Detect which cell encompasses the target text, then output its [X, Y] center coordinate. 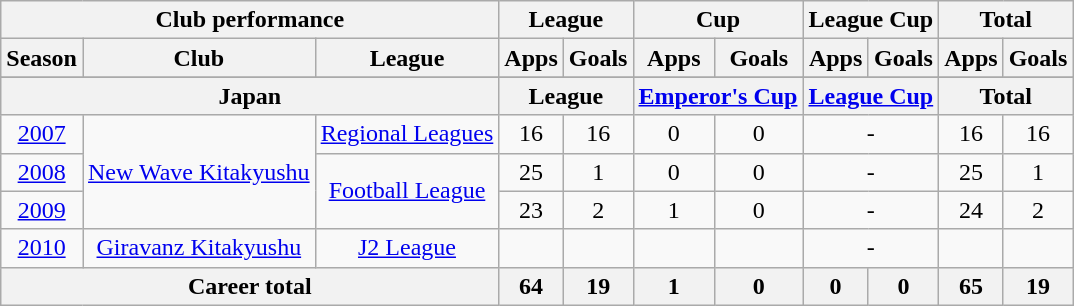
Club performance [250, 20]
2009 [42, 210]
Emperor's Cup [718, 96]
Season [42, 58]
J2 League [407, 248]
2008 [42, 172]
64 [531, 286]
Club [198, 58]
Regional Leagues [407, 134]
23 [531, 210]
Career total [250, 286]
Giravanz Kitakyushu [198, 248]
2007 [42, 134]
New Wave Kitakyushu [198, 172]
Football League [407, 191]
24 [971, 210]
Japan [250, 96]
65 [971, 286]
2010 [42, 248]
Cup [718, 20]
